Capture the cell that displays the provided text and extract its (x, y) central coordinate. 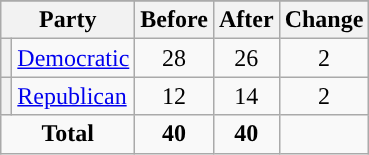
Republican (74, 96)
Party (68, 20)
26 (246, 58)
Change (324, 20)
12 (174, 96)
Democratic (74, 58)
14 (246, 96)
Total (68, 134)
After (246, 20)
28 (174, 58)
Before (174, 20)
